Return (X, Y) of the center of cell containing provided text 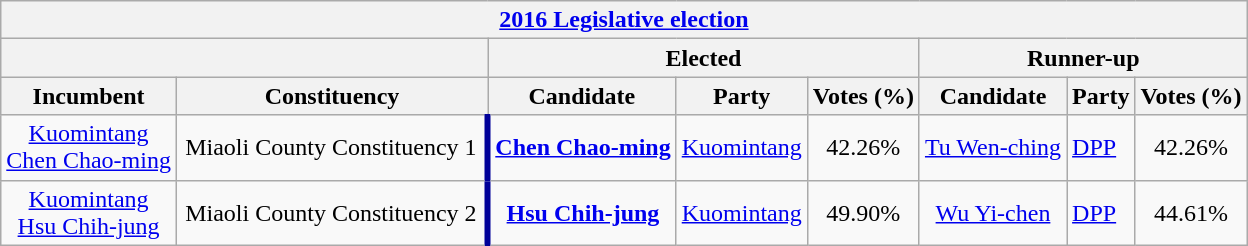
Miaoli County Constituency 2 (332, 212)
Tu Wen-ching (992, 148)
KuomintangChen Chao-ming (89, 148)
KuomintangHsu Chih-jung (89, 212)
Constituency (332, 96)
44.61% (1191, 212)
49.90% (863, 212)
Wu Yi-chen (992, 212)
Runner-up (1083, 58)
Miaoli County Constituency 1 (332, 148)
Hsu Chih-jung (582, 212)
Elected (704, 58)
Chen Chao-ming (582, 148)
Incumbent (89, 96)
2016 Legislative election (624, 20)
